Detect which cell encompasses the target text, then output its (X, Y) center coordinate. 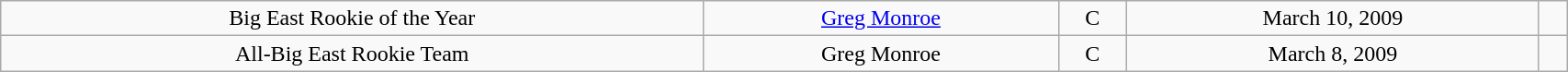
Big East Rookie of the Year (353, 18)
March 8, 2009 (1332, 54)
All-Big East Rookie Team (353, 54)
March 10, 2009 (1332, 18)
